Find where the given text appears and provide that cell's center as (x, y) coordinate. 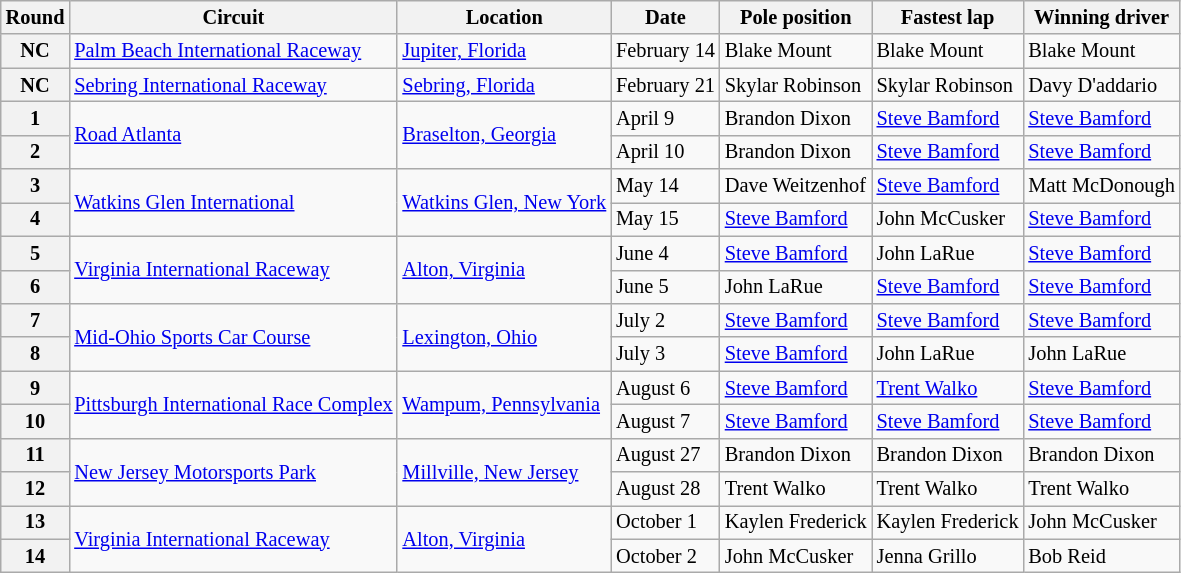
Pittsburgh International Race Complex (233, 404)
April 9 (666, 118)
1 (36, 118)
10 (36, 421)
May 15 (666, 219)
Millville, New Jersey (504, 472)
August 27 (666, 455)
Road Atlanta (233, 134)
Date (666, 17)
Watkins Glen International (233, 202)
February 14 (666, 51)
June 5 (666, 287)
4 (36, 219)
2 (36, 152)
14 (36, 556)
7 (36, 320)
Lexington, Ohio (504, 336)
New Jersey Motorsports Park (233, 472)
Jenna Grillo (948, 556)
June 4 (666, 253)
9 (36, 388)
Circuit (233, 17)
February 21 (666, 85)
October 1 (666, 522)
Davy D'addario (1101, 85)
Palm Beach International Raceway (233, 51)
August 6 (666, 388)
August 7 (666, 421)
Bob Reid (1101, 556)
April 10 (666, 152)
Jupiter, Florida (504, 51)
Wampum, Pennsylvania (504, 404)
Watkins Glen, New York (504, 202)
3 (36, 186)
Mid-Ohio Sports Car Course (233, 336)
12 (36, 489)
6 (36, 287)
5 (36, 253)
Winning driver (1101, 17)
Matt McDonough (1101, 186)
July 2 (666, 320)
October 2 (666, 556)
11 (36, 455)
Dave Weitzenhof (796, 186)
Location (504, 17)
May 14 (666, 186)
13 (36, 522)
Pole position (796, 17)
July 3 (666, 354)
Sebring International Raceway (233, 85)
Fastest lap (948, 17)
8 (36, 354)
Braselton, Georgia (504, 134)
Round (36, 17)
Sebring, Florida (504, 85)
August 28 (666, 489)
